Provide the (X, Y) coordinate of the cell's center where the given text is located.  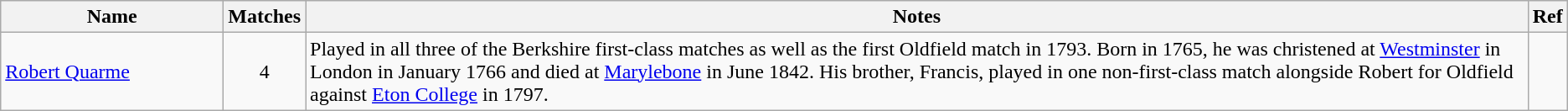
4 (265, 71)
Matches (265, 17)
Notes (917, 17)
Ref (1548, 17)
Name (112, 17)
Robert Quarme (112, 71)
